Determine the [X, Y] coordinate at the center of the cell enclosing the given text.  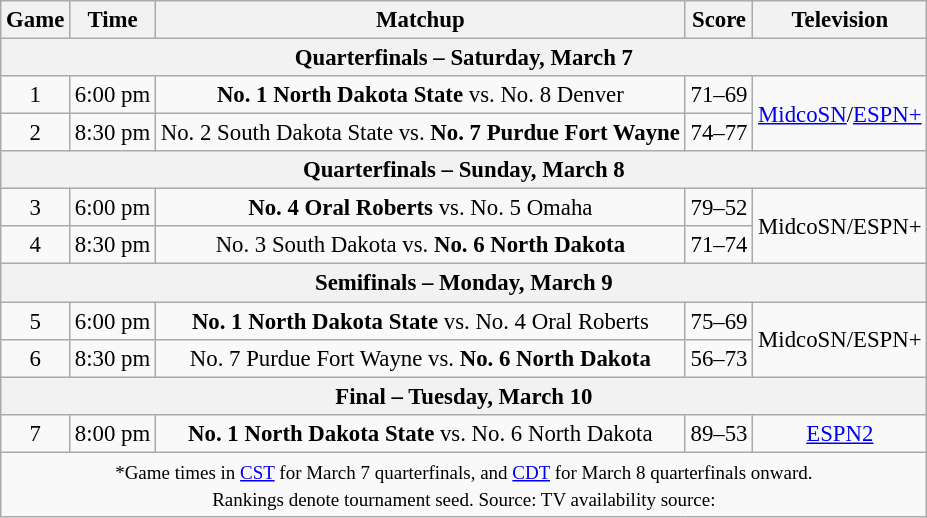
89–53 [719, 433]
4 [36, 245]
No. 2 South Dakota State vs. No. 7 Purdue Fort Wayne [420, 133]
79–52 [719, 208]
6 [36, 358]
Matchup [420, 20]
No. 7 Purdue Fort Wayne vs. No. 6 North Dakota [420, 358]
No. 1 North Dakota State vs. No. 6 North Dakota [420, 433]
75–69 [719, 321]
3 [36, 208]
No. 4 Oral Roberts vs. No. 5 Omaha [420, 208]
No. 1 North Dakota State vs. No. 8 Denver [420, 95]
71–74 [719, 245]
Game [36, 20]
Quarterfinals – Sunday, March 8 [464, 170]
Television [840, 20]
Quarterfinals – Saturday, March 7 [464, 58]
Time [113, 20]
74–77 [719, 133]
1 [36, 95]
71–69 [719, 95]
56–73 [719, 358]
No. 1 North Dakota State vs. No. 4 Oral Roberts [420, 321]
5 [36, 321]
7 [36, 433]
Semifinals – Monday, March 9 [464, 283]
Score [719, 20]
ESPN2 [840, 433]
Final – Tuesday, March 10 [464, 396]
8:00 pm [113, 433]
2 [36, 133]
No. 3 South Dakota vs. No. 6 North Dakota [420, 245]
